Locate the cell with the specified text and output its (x, y) center coordinate. 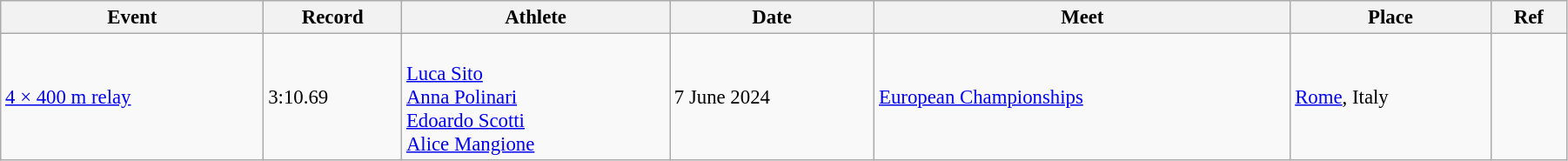
Record (332, 17)
Meet (1082, 17)
Rome, Italy (1390, 97)
Ref (1528, 17)
7 June 2024 (773, 97)
Athlete (536, 17)
4 × 400 m relay (132, 97)
3:10.69 (332, 97)
European Championships (1082, 97)
Luca SitoAnna PolinariEdoardo ScottiAlice Mangione (536, 97)
Place (1390, 17)
Date (773, 17)
Event (132, 17)
